For the text-containing cell, return its midpoint in (X, Y) coordinate format. 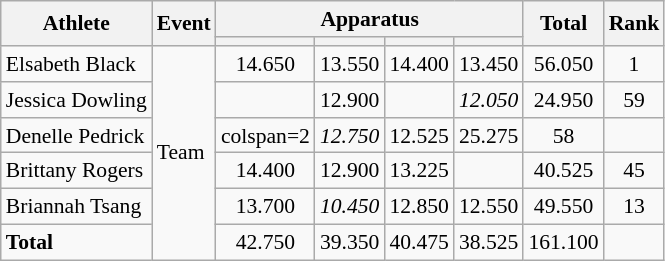
Team (184, 153)
Event (184, 24)
12.550 (488, 207)
13 (634, 207)
12.050 (488, 100)
13.225 (418, 171)
12.850 (418, 207)
39.350 (350, 243)
12.525 (418, 136)
Elsabeth Black (76, 64)
38.525 (488, 243)
58 (563, 136)
Athlete (76, 24)
42.750 (266, 243)
Denelle Pedrick (76, 136)
40.475 (418, 243)
161.100 (563, 243)
Rank (634, 24)
13.450 (488, 64)
45 (634, 171)
59 (634, 100)
13.550 (350, 64)
Brittany Rogers (76, 171)
40.525 (563, 171)
colspan=2 (266, 136)
Briannah Tsang (76, 207)
Apparatus (370, 19)
10.450 (350, 207)
12.750 (350, 136)
1 (634, 64)
13.700 (266, 207)
56.050 (563, 64)
25.275 (488, 136)
Jessica Dowling (76, 100)
24.950 (563, 100)
49.550 (563, 207)
14.650 (266, 64)
